Determine the [x, y] coordinate at the center of the cell enclosing the given text.  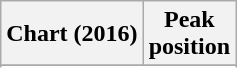
Peakposition [189, 34]
Chart (2016) [72, 34]
